From the cell containing the given text, extract its center point as [x, y] coordinate. 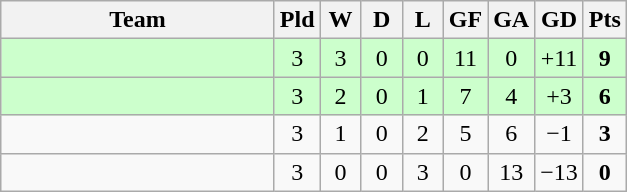
4 [512, 96]
−13 [560, 172]
Pld [297, 20]
+11 [560, 58]
GD [560, 20]
GA [512, 20]
+3 [560, 96]
Team [138, 20]
D [382, 20]
7 [465, 96]
9 [604, 58]
−1 [560, 134]
13 [512, 172]
Pts [604, 20]
5 [465, 134]
GF [465, 20]
W [340, 20]
11 [465, 58]
L [422, 20]
